Extract the (x, y) coordinate from the center of the cell holding the provided text.  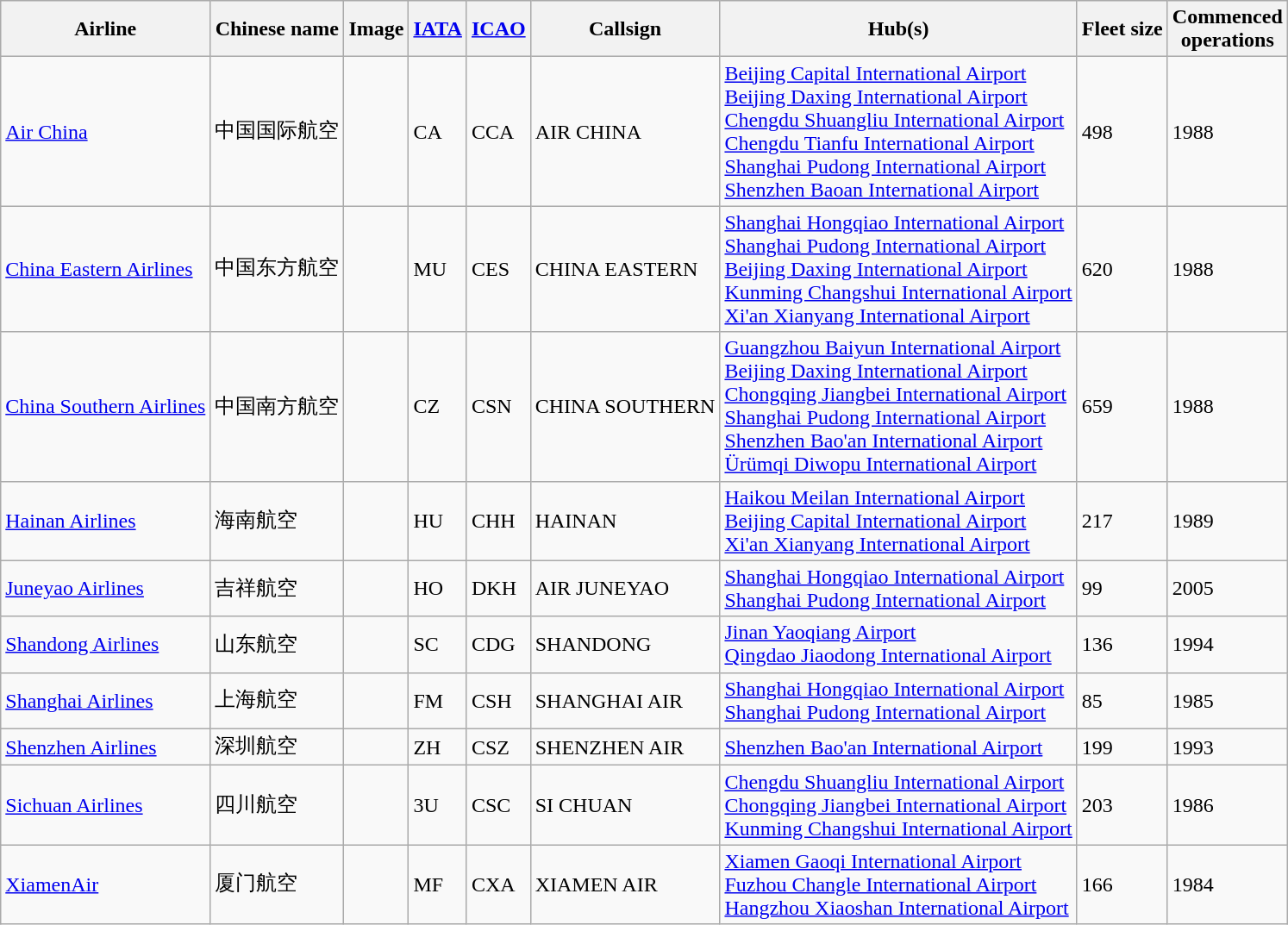
China Southern Airlines (105, 407)
CXA (498, 884)
吉祥航空 (278, 588)
ICAO (498, 29)
海南航空 (278, 521)
Shenzhen Bao'an International Airport (898, 747)
ZH (438, 747)
HU (438, 521)
HO (438, 588)
CZ (438, 407)
厦门航空 (278, 884)
Haikou Meilan International AirportBeijing Capital International AirportXi'an Xianyang International Airport (898, 521)
XiamenAir (105, 884)
AIR JUNEYAO (625, 588)
CSZ (498, 747)
1989 (1228, 521)
Image (376, 29)
Airline (105, 29)
Xiamen Gaoqi International AirportFuzhou Changle International AirportHangzhou Xiaoshan International Airport (898, 884)
Hainan Airlines (105, 521)
MU (438, 269)
MF (438, 884)
中国东方航空 (278, 269)
Shenzhen Airlines (105, 747)
CSN (498, 407)
SI CHUAN (625, 805)
CSH (498, 700)
1986 (1228, 805)
CHH (498, 521)
CDG (498, 645)
中国国际航空 (278, 131)
Callsign (625, 29)
99 (1122, 588)
1984 (1228, 884)
CHINA EASTERN (625, 269)
China Eastern Airlines (105, 269)
1985 (1228, 700)
217 (1122, 521)
IATA (438, 29)
山东航空 (278, 645)
1993 (1228, 747)
CCA (498, 131)
上海航空 (278, 700)
620 (1122, 269)
SHANGHAI AIR (625, 700)
CA (438, 131)
3U (438, 805)
SHANDONG (625, 645)
Fleet size (1122, 29)
199 (1122, 747)
四川航空 (278, 805)
659 (1122, 407)
CSC (498, 805)
Juneyao Airlines (105, 588)
XIAMEN AIR (625, 884)
Jinan Yaoqiang AirportQingdao Jiaodong International Airport (898, 645)
Shanghai Airlines (105, 700)
CHINA SOUTHERN (625, 407)
Commencedoperations (1228, 29)
AIR CHINA (625, 131)
FM (438, 700)
Sichuan Airlines (105, 805)
136 (1122, 645)
2005 (1228, 588)
CES (498, 269)
SC (438, 645)
DKH (498, 588)
1994 (1228, 645)
203 (1122, 805)
中国南方航空 (278, 407)
Shandong Airlines (105, 645)
166 (1122, 884)
498 (1122, 131)
Chinese name (278, 29)
Chengdu Shuangliu International AirportChongqing Jiangbei International AirportKunming Changshui International Airport (898, 805)
85 (1122, 700)
Air China (105, 131)
Hub(s) (898, 29)
SHENZHEN AIR (625, 747)
HAINAN (625, 521)
深圳航空 (278, 747)
